Output the [x, y] coordinate of the center of the cell containing the given text.  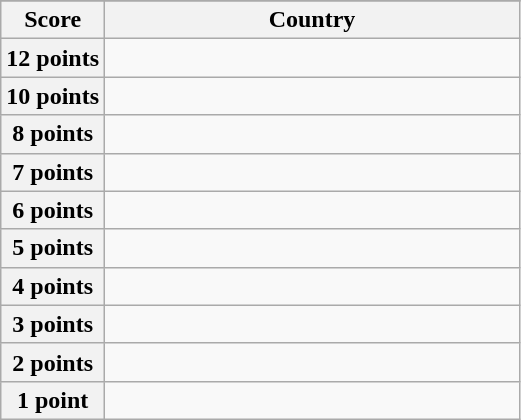
7 points [53, 172]
Country [312, 20]
1 point [53, 400]
12 points [53, 58]
5 points [53, 248]
3 points [53, 324]
8 points [53, 134]
4 points [53, 286]
6 points [53, 210]
Score [53, 20]
2 points [53, 362]
10 points [53, 96]
